Provide the [X, Y] coordinate of the cell's center where the given text is located.  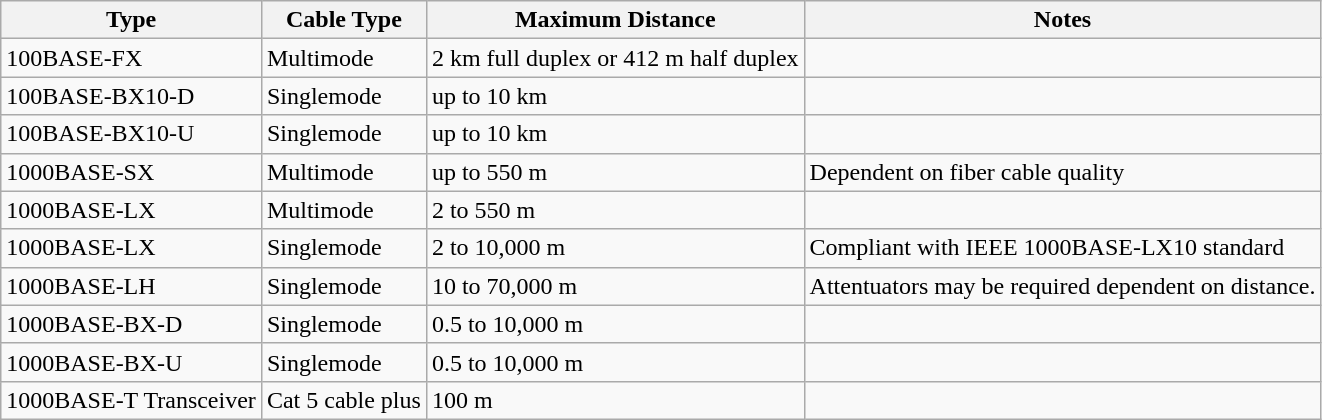
Compliant with IEEE 1000BASE-LX10 standard [1062, 248]
Attentuators may be required dependent on distance. [1062, 286]
Type [132, 20]
2 to 10,000 m [615, 248]
2 km full duplex or 412 m half duplex [615, 58]
Cat 5 cable plus [344, 400]
1000BASE-BX-U [132, 362]
Dependent on fiber cable quality [1062, 172]
100BASE-BX10-D [132, 96]
10 to 70,000 m [615, 286]
100BASE-BX10-U [132, 134]
100 m [615, 400]
Maximum Distance [615, 20]
2 to 550 m [615, 210]
1000BASE-BX-D [132, 324]
1000BASE-LH [132, 286]
up to 550 m [615, 172]
Notes [1062, 20]
1000BASE-T Transceiver [132, 400]
1000BASE-SX [132, 172]
100BASE-FX [132, 58]
Cable Type [344, 20]
